Search for the cell housing the specified text and yield its [x, y] center coordinate. 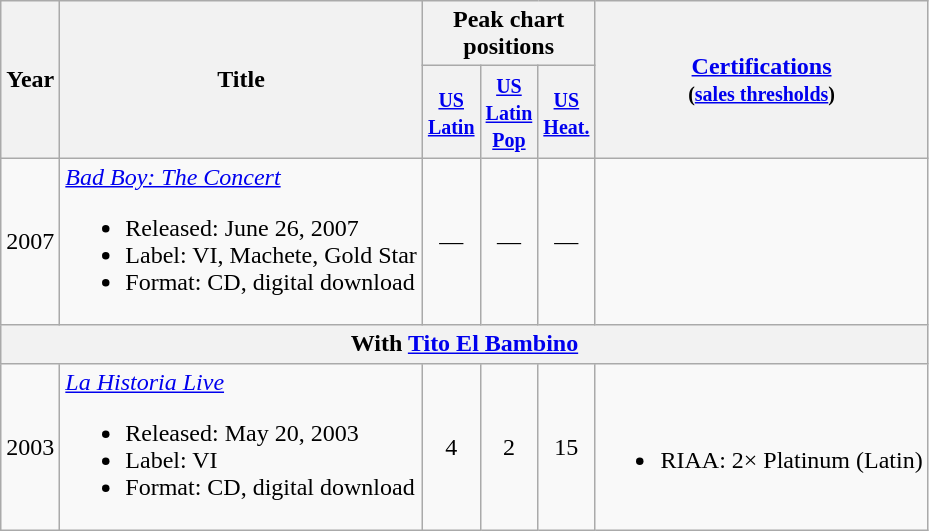
RIAA: 2× Platinum (Latin) [762, 446]
2007 [30, 242]
2003 [30, 446]
2 [509, 446]
Title [242, 80]
With Tito El Bambino [464, 344]
4 [451, 446]
Peak chart positions [508, 34]
Year [30, 80]
15 [566, 446]
La Historia LiveReleased: May 20, 2003Label: VIFormat: CD, digital download [242, 446]
Bad Boy: The ConcertReleased: June 26, 2007Label: VI, Machete, Gold StarFormat: CD, digital download [242, 242]
Certifications(sales thresholds) [762, 80]
USHeat. [566, 112]
USLatin Pop [509, 112]
USLatin [451, 112]
